Search for the cell housing the specified text and yield its (X, Y) center coordinate. 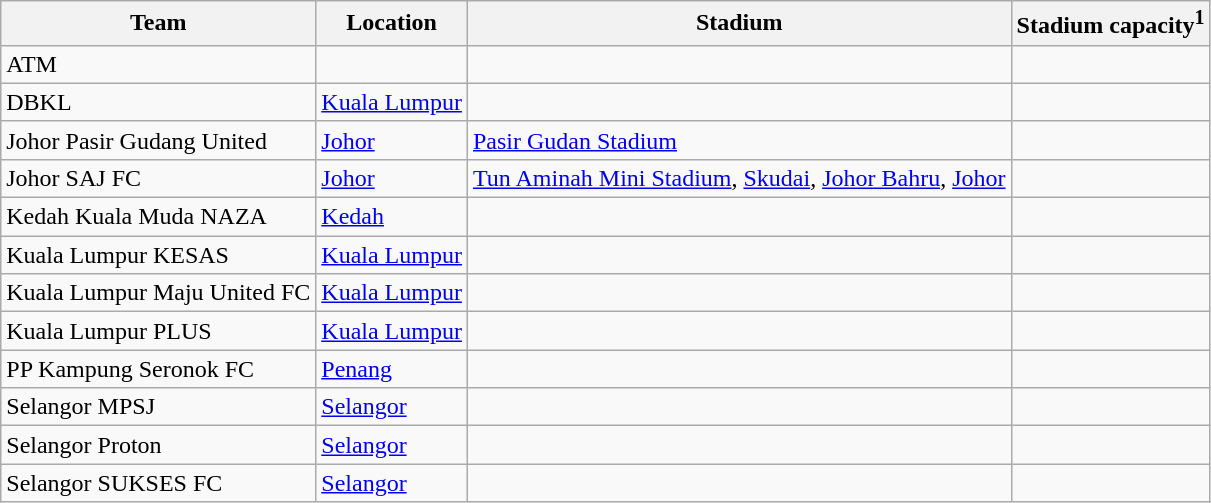
Selangor MPSJ (158, 407)
Pasir Gudan Stadium (739, 140)
Tun Aminah Mini Stadium, Skudai, Johor Bahru, Johor (739, 178)
Location (392, 24)
Johor SAJ FC (158, 178)
Kedah (392, 217)
Johor Pasir Gudang United (158, 140)
Penang (392, 369)
Selangor SUKSES FC (158, 483)
Selangor Proton (158, 445)
Kuala Lumpur KESAS (158, 255)
Stadium capacity1 (1110, 24)
ATM (158, 64)
DBKL (158, 102)
Kuala Lumpur PLUS (158, 331)
PP Kampung Seronok FC (158, 369)
Kedah Kuala Muda NAZA (158, 217)
Kuala Lumpur Maju United FC (158, 293)
Team (158, 24)
Stadium (739, 24)
